Output the (X, Y) coordinate of the center of the cell containing the given text.  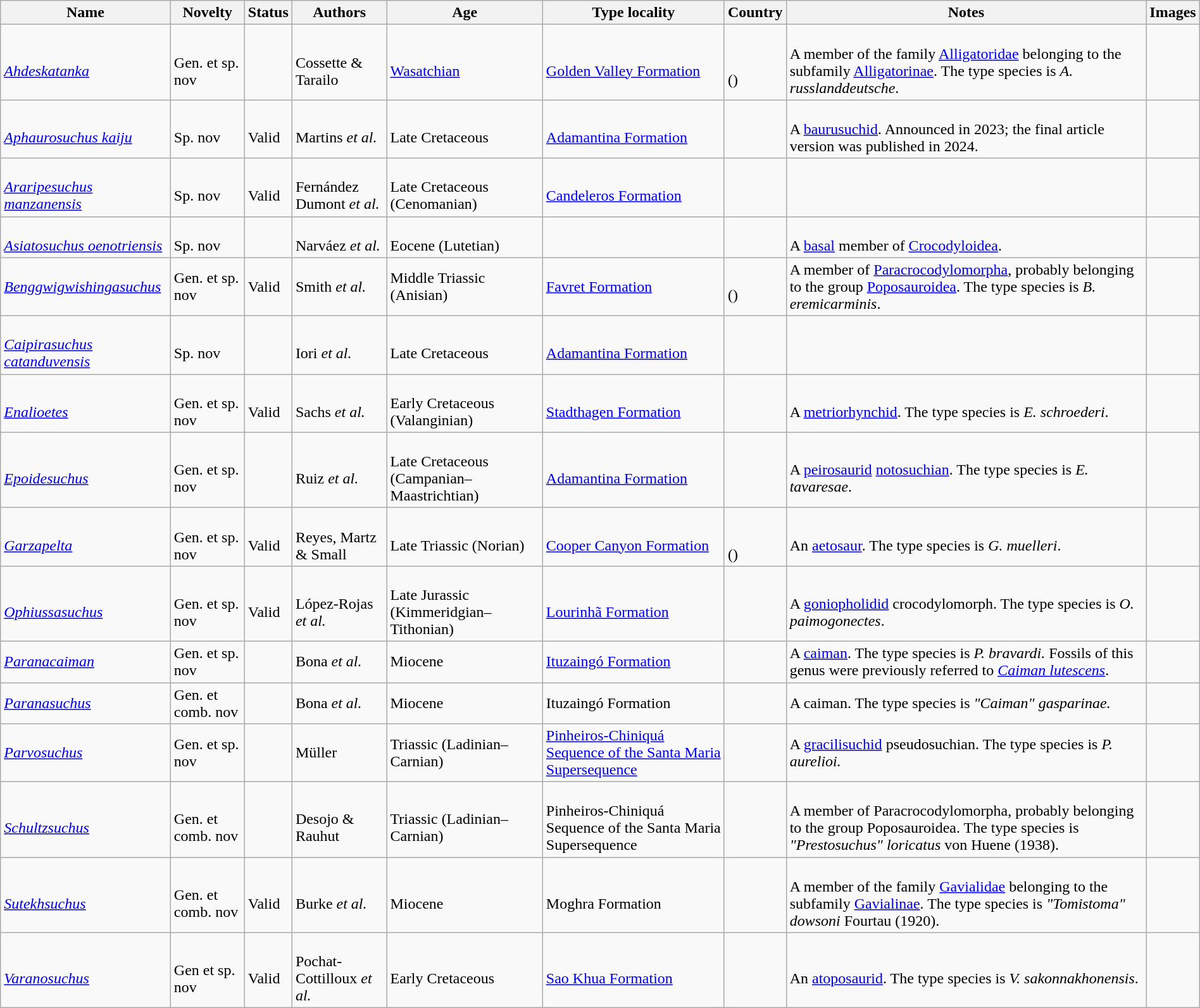
Late Jurassic (Kimmeridgian–Tithonian) (465, 604)
Ahdeskatanka (86, 62)
Sutekhsuchus (86, 895)
Candeleros Formation (633, 187)
Type locality (633, 13)
Age (465, 13)
Epoidesuchus (86, 470)
Parvosuchus (86, 753)
Authors (339, 13)
Benggwigwishingasuchus (86, 287)
A metriorhynchid. The type species is E. schroederi. (966, 403)
Early Cretaceous (465, 971)
A member of Paracrocodylomorpha, probably belonging to the group Poposauroidea. The type species is "Prestosuchus" loricatus von Huene (1938). (966, 820)
Gen et sp. nov (208, 971)
Paranasuchus (86, 702)
Ruiz et al. (339, 470)
Moghra Formation (633, 895)
Caipirasuchus catanduvensis (86, 345)
Cooper Canyon Formation (633, 537)
Garzapelta (86, 537)
Novelty (208, 13)
A member of the family Alligatoridae belonging to the subfamily Alligatorinae. The type species is A. russlanddeutsche. (966, 62)
Lourinhã Formation (633, 604)
Iori et al. (339, 345)
Varanosuchus (86, 971)
A peirosaurid notosuchian. The type species is E. tavaresae. (966, 470)
Ophiussasuchus (86, 604)
López-Rojas et al. (339, 604)
An aetosaur. The type species is G. muelleri. (966, 537)
Smith et al. (339, 287)
Schultzsuchus (86, 820)
Sao Khua Formation (633, 971)
Late Triassic (Norian) (465, 537)
Asiatosuchus oenotriensis (86, 237)
Reyes, Martz & Small (339, 537)
A caiman. The type species is "Caiman" gasparinae. (966, 702)
Aphaurosuchus kaiju (86, 129)
Desojo & Rauhut (339, 820)
Wasatchian (465, 62)
Müller (339, 753)
Late Cretaceous (Campanian–Maastrichtian) (465, 470)
Sachs et al. (339, 403)
A caiman. The type species is P. bravardi. Fossils of this genus were previously referred to Caiman lutescens. (966, 662)
A baurusuchid. Announced in 2023; the final article version was published in 2024. (966, 129)
Fernández Dumont et al. (339, 187)
Narváez et al. (339, 237)
A goniopholidid crocodylomorph. The type species is O. paimogonectes. (966, 604)
Early Cretaceous (Valanginian) (465, 403)
A basal member of Crocodyloidea. (966, 237)
Martins et al. (339, 129)
Burke et al. (339, 895)
Middle Triassic (Anisian) (465, 287)
Paranacaiman (86, 662)
Name (86, 13)
A member of Paracrocodylomorpha, probably belonging to the group Poposauroidea. The type species is B. eremicarminis. (966, 287)
An atoposaurid. The type species is V. sakonnakhonensis. (966, 971)
Stadthagen Formation (633, 403)
Eocene (Lutetian) (465, 237)
Status (268, 13)
Country (755, 13)
Enalioetes (86, 403)
A member of the family Gavialidae belonging to the subfamily Gavialinae. The type species is "Tomistoma" dowsoni Fourtau (1920). (966, 895)
Pochat-Cottilloux et al. (339, 971)
Favret Formation (633, 287)
Araripesuchus manzanensis (86, 187)
Cossette & Tarailo (339, 62)
A gracilisuchid pseudosuchian. The type species is P. aurelioi. (966, 753)
Notes (966, 13)
Late Cretaceous (Cenomanian) (465, 187)
Golden Valley Formation (633, 62)
Images (1173, 13)
